Extract the (x, y) coordinate from the center of the cell holding the provided text.  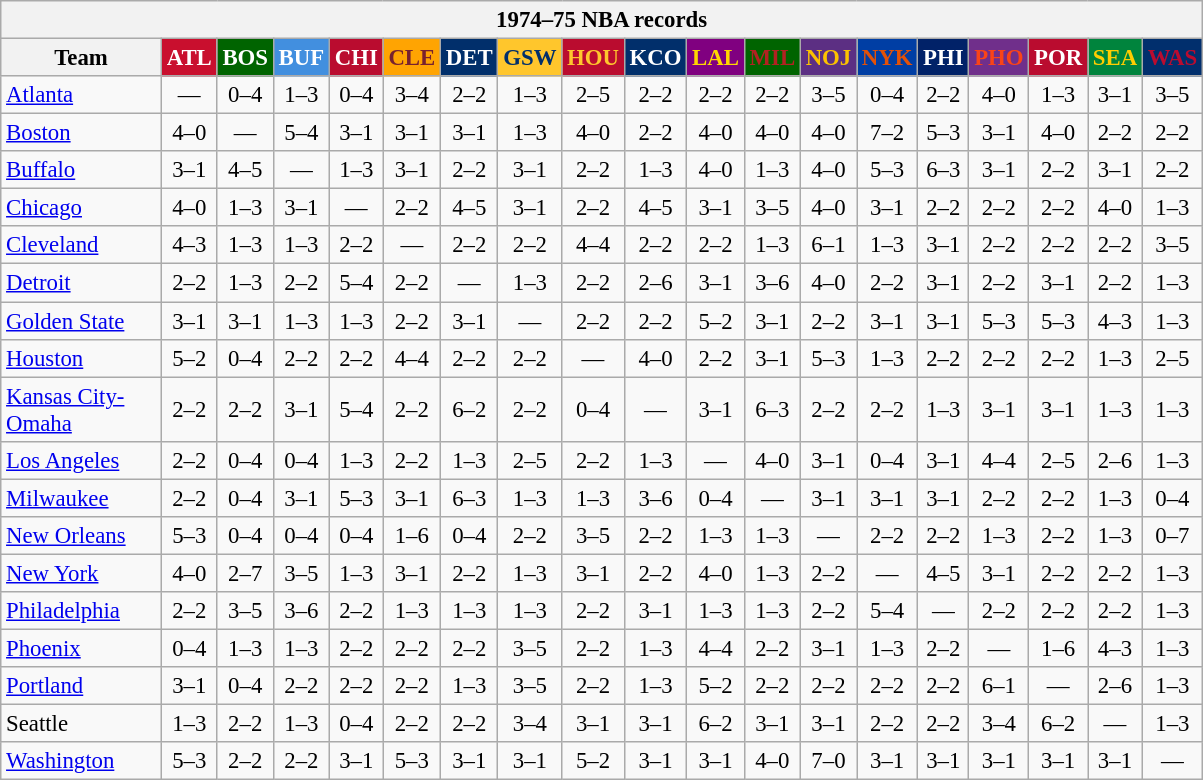
Boston (82, 133)
KCO (656, 58)
Kansas City-Omaha (82, 410)
0–7 (1172, 536)
WAS (1172, 58)
Phoenix (82, 648)
Golden State (82, 321)
BOS (245, 58)
Atlanta (82, 95)
ATL (189, 58)
BUF (301, 58)
Seattle (82, 724)
7–0 (828, 761)
Buffalo (82, 170)
Chicago (82, 208)
New York (82, 573)
PHI (944, 58)
Portland (82, 686)
NYK (888, 58)
POR (1058, 58)
CHI (356, 58)
Team (82, 58)
CLE (412, 58)
PHO (999, 58)
GSW (530, 58)
Washington (82, 761)
Milwaukee (82, 498)
New Orleans (82, 536)
Detroit (82, 283)
NOJ (828, 58)
HOU (594, 58)
DET (470, 58)
Cleveland (82, 245)
MIL (772, 58)
Los Angeles (82, 460)
1974–75 NBA records (602, 20)
LAL (716, 58)
Houston (82, 358)
7–2 (888, 133)
Philadelphia (82, 611)
SEA (1116, 58)
2–7 (245, 573)
